Output the (x, y) coordinate of the center of the cell containing the given text.  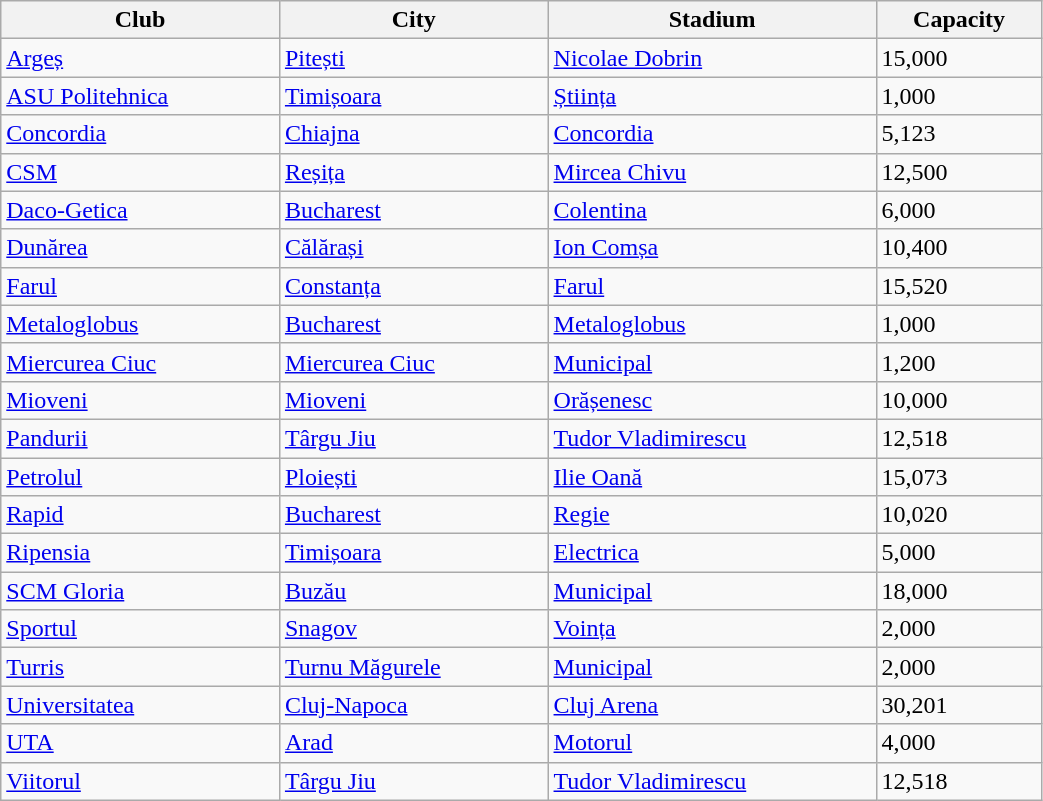
Snagov (414, 629)
Cluj-Napoca (414, 705)
Turnu Măgurele (414, 667)
Colentina (712, 210)
Constanța (414, 286)
6,000 (959, 210)
Viitorul (140, 781)
10,400 (959, 248)
Club (140, 20)
18,000 (959, 591)
Știința (712, 96)
Argeș (140, 58)
5,123 (959, 134)
1,200 (959, 362)
Pitești (414, 58)
Chiajna (414, 134)
Electrica (712, 553)
City (414, 20)
Pandurii (140, 438)
Universitatea (140, 705)
Voința (712, 629)
SCM Gloria (140, 591)
30,201 (959, 705)
Cluj Arena (712, 705)
5,000 (959, 553)
Orășenesc (712, 400)
Sportul (140, 629)
Ilie Oană (712, 477)
Capacity (959, 20)
Stadium (712, 20)
ASU Politehnica (140, 96)
15,520 (959, 286)
UTA (140, 743)
CSM (140, 172)
Rapid (140, 515)
Ploiești (414, 477)
Buzău (414, 591)
Arad (414, 743)
Ion Comșa (712, 248)
Regie (712, 515)
Turris (140, 667)
Dunărea (140, 248)
Ripensia (140, 553)
Daco-Getica (140, 210)
Călărași (414, 248)
Motorul (712, 743)
15,073 (959, 477)
10,020 (959, 515)
Reșița (414, 172)
12,500 (959, 172)
Nicolae Dobrin (712, 58)
15,000 (959, 58)
Petrolul (140, 477)
10,000 (959, 400)
Mircea Chivu (712, 172)
4,000 (959, 743)
